For the text-containing cell, return its midpoint in (x, y) coordinate format. 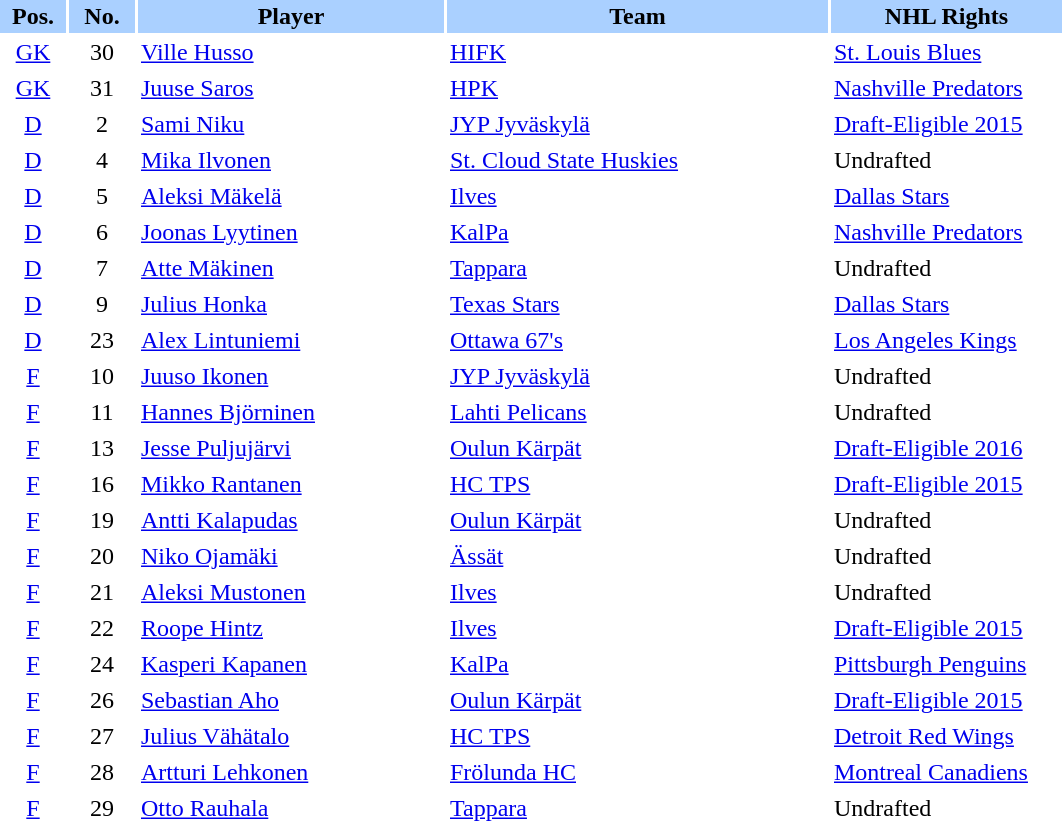
Ville Husso (291, 52)
Pos. (33, 16)
Niko Ojamäki (291, 556)
Sebastian Aho (291, 700)
Roope Hintz (291, 628)
Juuse Saros (291, 88)
Los Angeles Kings (946, 340)
Aleksi Mäkelä (291, 196)
Mika Ilvonen (291, 160)
Lahti Pelicans (638, 412)
31 (102, 88)
Atte Mäkinen (291, 268)
10 (102, 376)
HIFK (638, 52)
Team (638, 16)
27 (102, 736)
9 (102, 304)
Mikko Rantanen (291, 484)
Pittsburgh Penguins (946, 664)
16 (102, 484)
Texas Stars (638, 304)
Frölunda HC (638, 772)
30 (102, 52)
Player (291, 16)
No. (102, 16)
Aleksi Mustonen (291, 592)
26 (102, 700)
22 (102, 628)
Hannes Björninen (291, 412)
23 (102, 340)
6 (102, 232)
Draft-Eligible 2016 (946, 448)
Julius Vähätalo (291, 736)
Sami Niku (291, 124)
28 (102, 772)
Jesse Puljujärvi (291, 448)
Ottawa 67's (638, 340)
Montreal Canadiens (946, 772)
Julius Honka (291, 304)
Kasperi Kapanen (291, 664)
Detroit Red Wings (946, 736)
HPK (638, 88)
St. Louis Blues (946, 52)
20 (102, 556)
Juuso Ikonen (291, 376)
19 (102, 520)
Joonas Lyytinen (291, 232)
13 (102, 448)
2 (102, 124)
7 (102, 268)
Artturi Lehkonen (291, 772)
Ässät (638, 556)
Tappara (638, 268)
St. Cloud State Huskies (638, 160)
24 (102, 664)
11 (102, 412)
Alex Lintuniemi (291, 340)
5 (102, 196)
21 (102, 592)
Antti Kalapudas (291, 520)
NHL Rights (946, 16)
4 (102, 160)
